Extract the [X, Y] coordinate from the center of the cell holding the provided text.  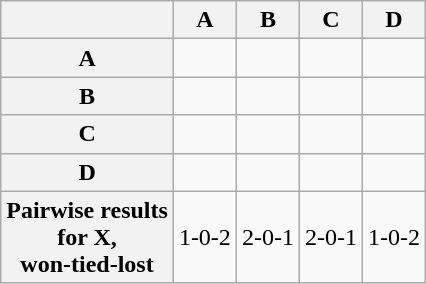
Pairwise resultsfor X,won-tied-lost [88, 237]
